Identify which cell holds the provided text, then report its (X, Y) central coordinate. 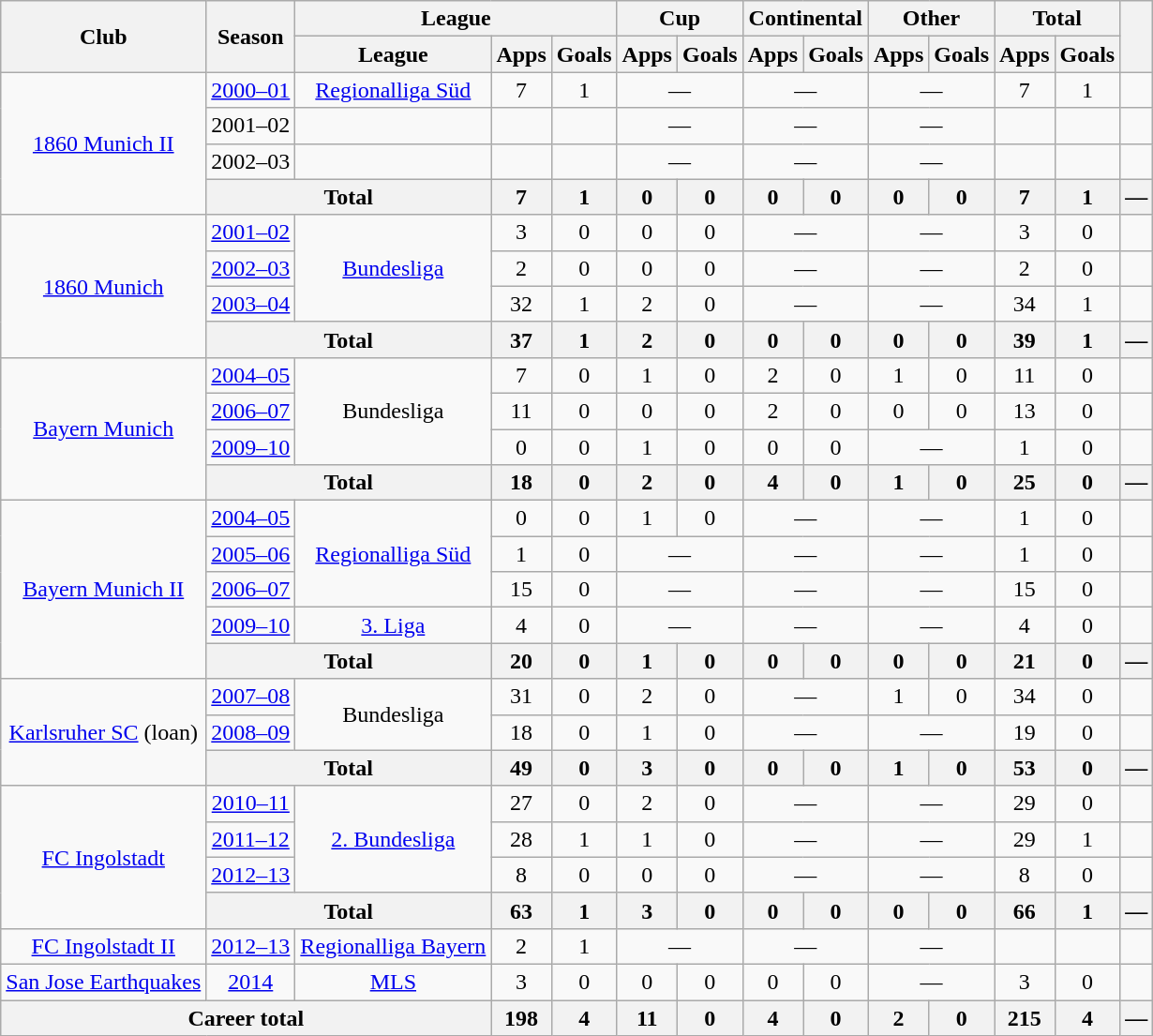
37 (521, 339)
2008–09 (251, 732)
3. Liga (394, 625)
2010–11 (251, 803)
198 (521, 1017)
2014 (251, 982)
2003–04 (251, 304)
66 (1025, 910)
Career total (246, 1017)
1860 Munich II (103, 143)
Karlsruher SC (loan) (103, 732)
32 (521, 304)
Other (931, 19)
Bayern Munich (103, 428)
53 (1025, 768)
San Jose Earthquakes (103, 982)
Season (251, 37)
Regionalliga Bayern (394, 946)
2005–06 (251, 554)
21 (1025, 661)
FC Ingolstadt II (103, 946)
FC Ingolstadt (103, 857)
Cup (680, 19)
28 (521, 839)
1860 Munich (103, 286)
2000–01 (251, 90)
Bayern Munich II (103, 590)
MLS (394, 982)
31 (521, 697)
63 (521, 910)
39 (1025, 339)
2011–12 (251, 839)
19 (1025, 732)
Club (103, 37)
2. Bundesliga (394, 839)
215 (1025, 1017)
25 (1025, 483)
2007–08 (251, 697)
Continental (805, 19)
20 (521, 661)
27 (521, 803)
13 (1025, 411)
49 (521, 768)
